Return (x, y) of the center of cell containing provided text 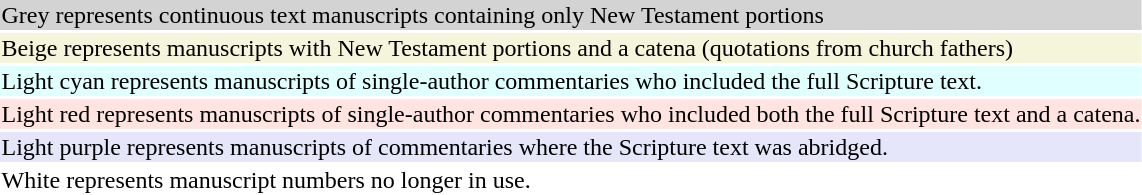
Beige represents manuscripts with New Testament portions and a catena (quotations from church fathers) (571, 48)
Light purple represents manuscripts of commentaries where the Scripture text was abridged. (571, 147)
Light cyan represents manuscripts of single-author commentaries who included the full Scripture text. (571, 81)
Light red represents manuscripts of single-author commentaries who included both the full Scripture text and a catena. (571, 114)
White represents manuscript numbers no longer in use. (571, 180)
Grey represents continuous text manuscripts containing only New Testament portions (571, 15)
